Scan for the cell matching the given text and deliver its [X, Y] coordinate at center. 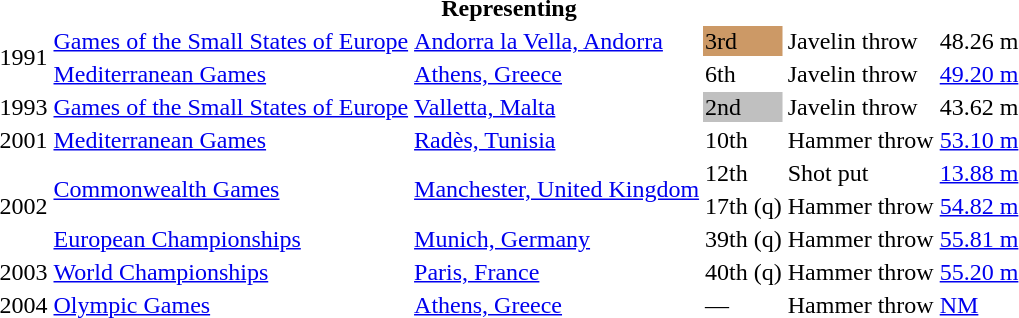
Munich, Germany [557, 239]
40th (q) [744, 272]
17th (q) [744, 206]
Valletta, Malta [557, 107]
Radès, Tunisia [557, 140]
Commonwealth Games [231, 190]
World Championships [231, 272]
10th [744, 140]
European Championships [231, 239]
2nd [744, 107]
Andorra la Vella, Andorra [557, 41]
6th [744, 74]
Shot put [860, 173]
3rd [744, 41]
12th [744, 173]
Paris, France [557, 272]
39th (q) [744, 239]
Manchester, United Kingdom [557, 190]
Athens, Greece [557, 74]
